Determine the [x, y] coordinate at the center of the cell enclosing the given text.  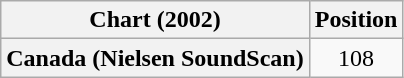
Canada (Nielsen SoundScan) [155, 58]
Chart (2002) [155, 20]
Position [356, 20]
108 [356, 58]
